Scan for the cell matching the given text and deliver its [X, Y] coordinate at center. 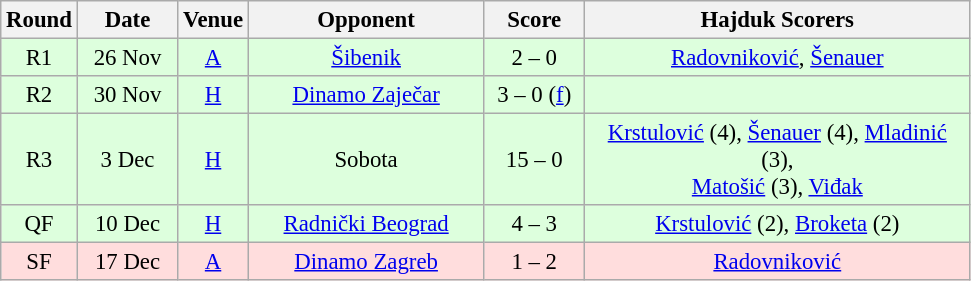
R2 [39, 95]
3 Dec [128, 160]
3 – 0 (f) [534, 95]
Radovniković [778, 262]
Radovniković, Šenauer [778, 58]
Krstulović (4), Šenauer (4), Mladinić (3), Matošić (3), Viđak [778, 160]
15 – 0 [534, 160]
Venue [214, 20]
SF [39, 262]
4 – 3 [534, 224]
Dinamo Zagreb [366, 262]
Šibenik [366, 58]
Dinamo Zaječar [366, 95]
R3 [39, 160]
Hajduk Scorers [778, 20]
30 Nov [128, 95]
2 – 0 [534, 58]
17 Dec [128, 262]
Date [128, 20]
26 Nov [128, 58]
Round [39, 20]
Opponent [366, 20]
Score [534, 20]
Sobota [366, 160]
Radnički Beograd [366, 224]
10 Dec [128, 224]
Krstulović (2), Broketa (2) [778, 224]
R1 [39, 58]
QF [39, 224]
1 – 2 [534, 262]
